Capture the cell that displays the provided text and extract its (x, y) central coordinate. 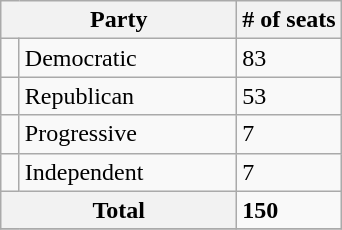
Party (119, 20)
Total (119, 210)
Republican (128, 96)
Progressive (128, 134)
Democratic (128, 58)
53 (289, 96)
83 (289, 58)
Independent (128, 172)
# of seats (289, 20)
150 (289, 210)
